Return [X, Y] of the center of cell containing provided text 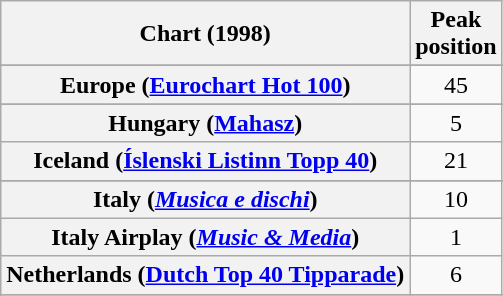
21 [456, 161]
Italy (Musica e dischi) [206, 199]
10 [456, 199]
Iceland (Íslenski Listinn Topp 40) [206, 161]
45 [456, 85]
Europe (Eurochart Hot 100) [206, 85]
Peakposition [456, 34]
6 [456, 275]
5 [456, 123]
Netherlands (Dutch Top 40 Tipparade) [206, 275]
Chart (1998) [206, 34]
Italy Airplay (Music & Media) [206, 237]
Hungary (Mahasz) [206, 123]
1 [456, 237]
